Pinpoint the cell where the given text exists, returning its [x, y] midpoint coordinate. 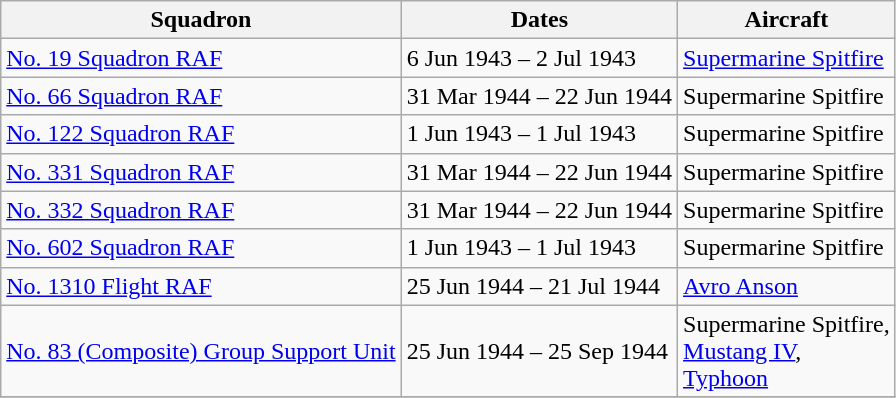
No. 332 Squadron RAF [201, 210]
No. 83 (Composite) Group Support Unit [201, 351]
No. 19 Squadron RAF [201, 58]
No. 66 Squadron RAF [201, 96]
25 Jun 1944 – 25 Sep 1944 [539, 351]
Aircraft [787, 20]
6 Jun 1943 – 2 Jul 1943 [539, 58]
No. 602 Squadron RAF [201, 248]
No. 122 Squadron RAF [201, 134]
Squadron [201, 20]
No. 1310 Flight RAF [201, 286]
Avro Anson [787, 286]
25 Jun 1944 – 21 Jul 1944 [539, 286]
No. 331 Squadron RAF [201, 172]
Dates [539, 20]
Supermarine Spitfire,Mustang IV,Typhoon [787, 351]
